Return the [X, Y] coordinate for the center point of the cell that contains the specified text.  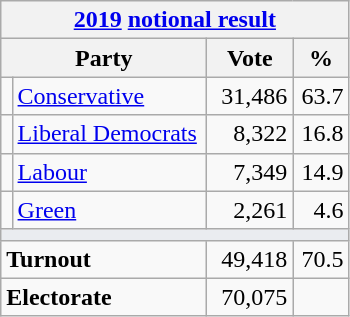
70.5 [321, 259]
31,486 [250, 96]
Turnout [104, 259]
Electorate [104, 297]
8,322 [250, 134]
16.8 [321, 134]
70,075 [250, 297]
4.6 [321, 210]
% [321, 58]
14.9 [321, 172]
Vote [250, 58]
Liberal Democrats [110, 134]
7,349 [250, 172]
2,261 [250, 210]
49,418 [250, 259]
Party [104, 58]
63.7 [321, 96]
Conservative [110, 96]
Green [110, 210]
Labour [110, 172]
2019 notional result [175, 20]
